Identify which cell holds the provided text, then report its [X, Y] central coordinate. 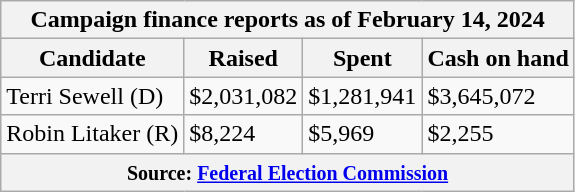
$5,969 [362, 134]
$8,224 [244, 134]
Candidate [92, 58]
$1,281,941 [362, 96]
Campaign finance reports as of February 14, 2024 [288, 20]
$2,255 [498, 134]
Spent [362, 58]
Robin Litaker (R) [92, 134]
Raised [244, 58]
$3,645,072 [498, 96]
Terri Sewell (D) [92, 96]
Cash on hand [498, 58]
Source: Federal Election Commission [288, 172]
$2,031,082 [244, 96]
